Provide the [x, y] coordinate of the cell's center where the given text is located.  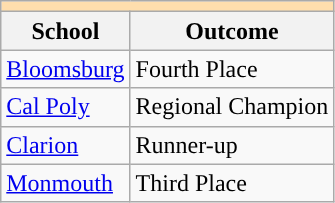
Runner-up [232, 145]
Fourth Place [232, 69]
Cal Poly [66, 107]
School [66, 31]
Third Place [232, 183]
Outcome [232, 31]
Bloomsburg [66, 69]
Clarion [66, 145]
Regional Champion [232, 107]
Monmouth [66, 183]
